Scan for the cell matching the given text and deliver its (x, y) coordinate at center. 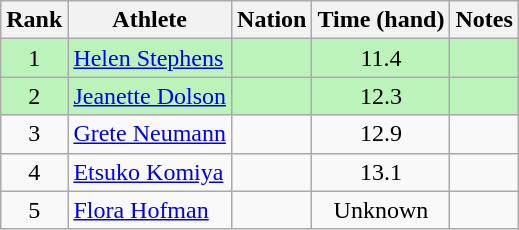
Etsuko Komiya (150, 172)
Flora Hofman (150, 210)
12.9 (381, 134)
Athlete (150, 20)
Unknown (381, 210)
4 (34, 172)
Rank (34, 20)
3 (34, 134)
Time (hand) (381, 20)
Notes (484, 20)
1 (34, 58)
Jeanette Dolson (150, 96)
Helen Stephens (150, 58)
12.3 (381, 96)
5 (34, 210)
11.4 (381, 58)
Nation (272, 20)
Grete Neumann (150, 134)
2 (34, 96)
13.1 (381, 172)
